Find where the given text appears and provide that cell's center as [x, y] coordinate. 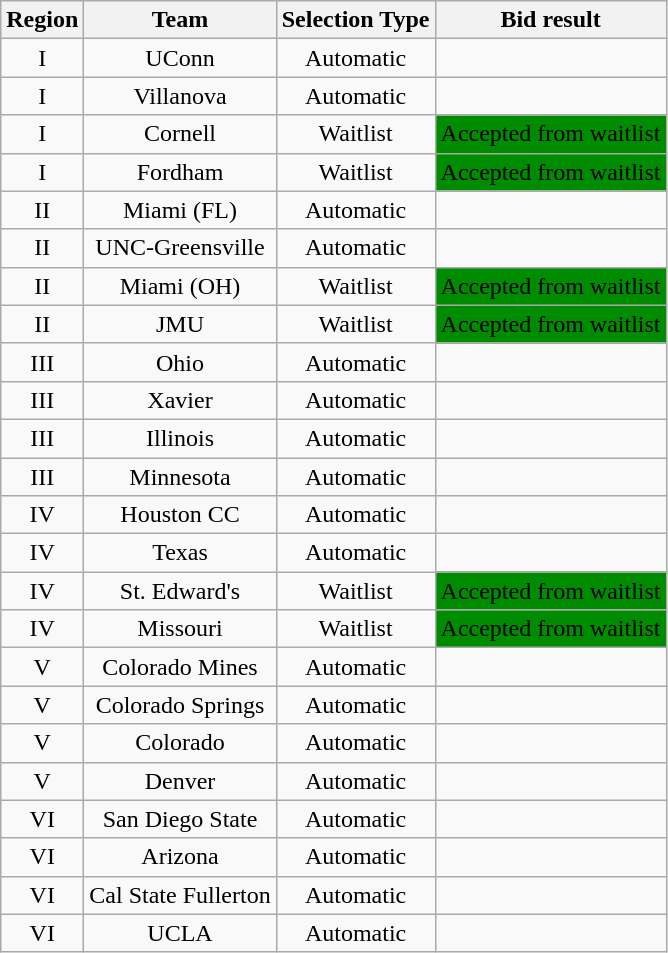
San Diego State [180, 819]
Selection Type [356, 20]
Denver [180, 781]
Colorado Springs [180, 705]
Xavier [180, 400]
Region [42, 20]
UConn [180, 58]
Texas [180, 553]
UCLA [180, 933]
Colorado [180, 743]
Miami (OH) [180, 286]
Team [180, 20]
Bid result [550, 20]
Villanova [180, 96]
Colorado Mines [180, 667]
Fordham [180, 172]
UNC-Greensville [180, 248]
JMU [180, 324]
Minnesota [180, 477]
Illinois [180, 438]
Houston CC [180, 515]
Arizona [180, 857]
Ohio [180, 362]
St. Edward's [180, 591]
Miami (FL) [180, 210]
Cal State Fullerton [180, 895]
Cornell [180, 134]
Missouri [180, 629]
